Capture the cell that displays the provided text and extract its [X, Y] central coordinate. 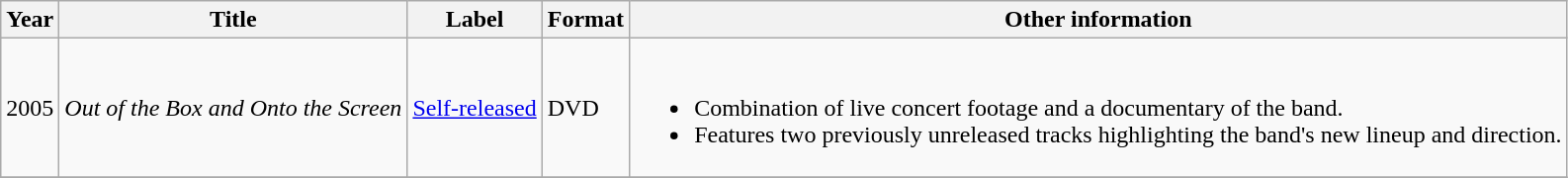
Label [475, 20]
Format [585, 20]
2005 [30, 108]
Self-released [475, 108]
Year [30, 20]
Out of the Box and Onto the Screen [233, 108]
DVD [585, 108]
Other information [1099, 20]
Title [233, 20]
